Return the [X, Y] coordinate for the center point of the cell that contains the specified text.  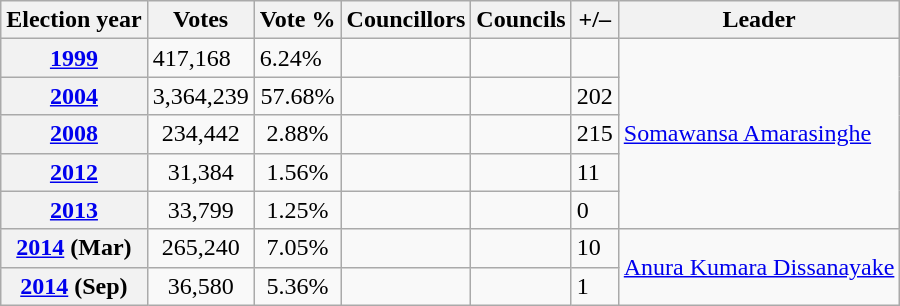
2013 [74, 210]
11 [594, 172]
7.05% [298, 248]
3,364,239 [200, 96]
Somawansa Amarasinghe [759, 134]
Votes [200, 20]
Election year [74, 20]
5.36% [298, 286]
1 [594, 286]
Anura Kumara Dissanayake [759, 267]
265,240 [200, 248]
0 [594, 210]
2014 (Sep) [74, 286]
1999 [74, 58]
417,168 [200, 58]
+/– [594, 20]
Vote % [298, 20]
Councillors [406, 20]
10 [594, 248]
6.24% [298, 58]
1.25% [298, 210]
31,384 [200, 172]
36,580 [200, 286]
2.88% [298, 134]
Councils [521, 20]
33,799 [200, 210]
2004 [74, 96]
2012 [74, 172]
202 [594, 96]
2008 [74, 134]
57.68% [298, 96]
2014 (Mar) [74, 248]
234,442 [200, 134]
Leader [759, 20]
1.56% [298, 172]
215 [594, 134]
